Extract the [x, y] coordinate from the center of the cell holding the provided text.  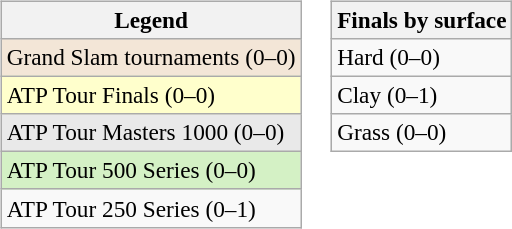
ATP Tour Finals (0–0) [151, 95]
Grass (0–0) [422, 133]
ATP Tour Masters 1000 (0–0) [151, 133]
Clay (0–1) [422, 95]
Hard (0–0) [422, 57]
Finals by surface [422, 20]
Legend [151, 20]
ATP Tour 500 Series (0–0) [151, 171]
ATP Tour 250 Series (0–1) [151, 208]
Grand Slam tournaments (0–0) [151, 57]
